For the text-containing cell, return its midpoint in (x, y) coordinate format. 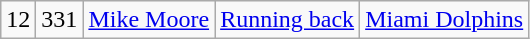
12 (18, 20)
331 (60, 20)
Mike Moore (149, 20)
Running back (288, 20)
Miami Dolphins (444, 20)
